Locate the cell with the specified text and output its (X, Y) center coordinate. 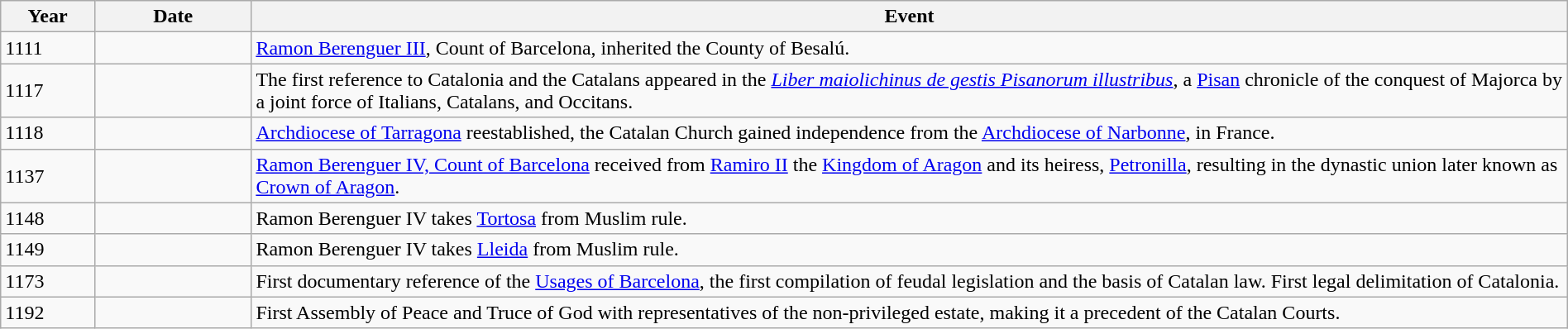
1111 (48, 48)
1148 (48, 218)
Ramon Berenguer IV takes Tortosa from Muslim rule. (910, 218)
Ramon Berenguer III, Count of Barcelona, inherited the County of Besalú. (910, 48)
1117 (48, 91)
1149 (48, 250)
Event (910, 17)
Date (172, 17)
1137 (48, 175)
Year (48, 17)
First Assembly of Peace and Truce of God with representatives of the non-privileged estate, making it a precedent of the Catalan Courts. (910, 312)
Archdiocese of Tarragona reestablished, the Catalan Church gained independence from the Archdiocese of Narbonne, in France. (910, 133)
1118 (48, 133)
Ramon Berenguer IV takes Lleida from Muslim rule. (910, 250)
1192 (48, 312)
1173 (48, 281)
